Capture the cell that displays the provided text and extract its [x, y] central coordinate. 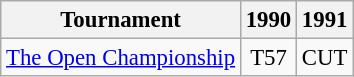
Tournament [121, 20]
1991 [325, 20]
The Open Championship [121, 58]
T57 [268, 58]
CUT [325, 58]
1990 [268, 20]
